Search for the cell housing the specified text and yield its [x, y] center coordinate. 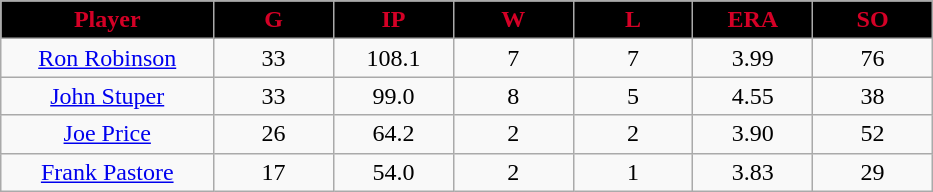
17 [274, 172]
3.99 [753, 58]
Ron Robinson [108, 58]
3.90 [753, 134]
8 [513, 96]
John Stuper [108, 96]
5 [633, 96]
SO [873, 20]
38 [873, 96]
4.55 [753, 96]
108.1 [393, 58]
26 [274, 134]
W [513, 20]
Frank Pastore [108, 172]
1 [633, 172]
54.0 [393, 172]
52 [873, 134]
IP [393, 20]
29 [873, 172]
G [274, 20]
Joe Price [108, 134]
64.2 [393, 134]
ERA [753, 20]
3.83 [753, 172]
L [633, 20]
76 [873, 58]
Player [108, 20]
99.0 [393, 96]
